Determine the (X, Y) coordinate at the center of the cell enclosing the given text.  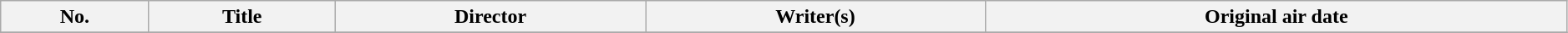
Original air date (1276, 17)
No. (75, 17)
Title (242, 17)
Director (491, 17)
Writer(s) (815, 17)
